Determine the (X, Y) coordinate at the center of the cell enclosing the given text.  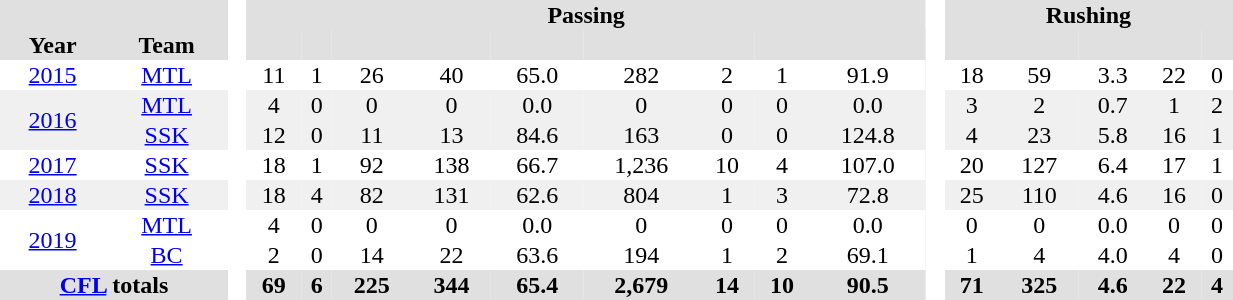
2,679 (641, 285)
Year (52, 45)
62.6 (537, 195)
20 (972, 165)
127 (1039, 165)
66.7 (537, 165)
69.1 (868, 255)
69 (274, 285)
2015 (52, 75)
CFL totals (114, 285)
5.8 (1112, 135)
40 (452, 75)
6.4 (1112, 165)
71 (972, 285)
107.0 (868, 165)
63.6 (537, 255)
0.7 (1112, 105)
124.8 (868, 135)
163 (641, 135)
2017 (52, 165)
72.8 (868, 195)
92 (372, 165)
2019 (52, 240)
1,236 (641, 165)
325 (1039, 285)
194 (641, 255)
91.9 (868, 75)
138 (452, 165)
26 (372, 75)
Rushing (1088, 15)
804 (641, 195)
2018 (52, 195)
6 (316, 285)
131 (452, 195)
90.5 (868, 285)
25 (972, 195)
Team (166, 45)
2016 (52, 120)
13 (452, 135)
65.0 (537, 75)
12 (274, 135)
110 (1039, 195)
59 (1039, 75)
Passing (586, 15)
225 (372, 285)
23 (1039, 135)
BC (166, 255)
4.0 (1112, 255)
17 (1174, 165)
82 (372, 195)
65.4 (537, 285)
84.6 (537, 135)
282 (641, 75)
344 (452, 285)
3.3 (1112, 75)
